Detect which cell encompasses the target text, then output its (X, Y) center coordinate. 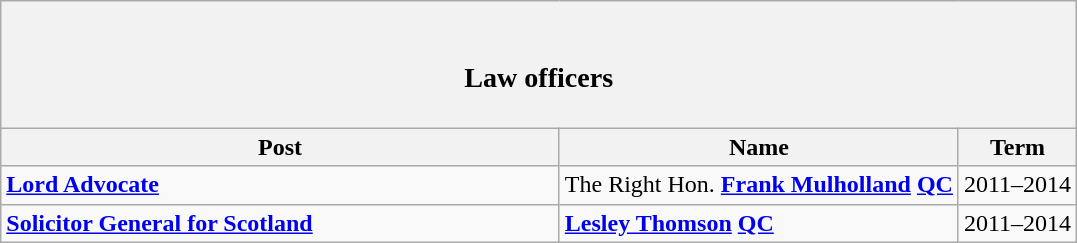
Name (758, 147)
The Right Hon. Frank Mulholland QC (758, 185)
Lord Advocate (280, 185)
Solicitor General for Scotland (280, 223)
Term (1017, 147)
Lesley Thomson QC (758, 223)
Law officers (539, 64)
Post (280, 147)
